Locate the cell with the specified text and output its (X, Y) center coordinate. 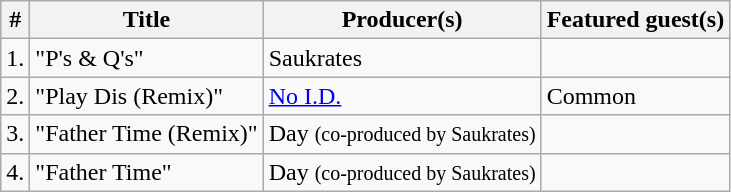
Producer(s) (402, 20)
"Father Time" (146, 172)
2. (16, 96)
1. (16, 58)
Saukrates (402, 58)
No I.D. (402, 96)
Featured guest(s) (636, 20)
"P's & Q's" (146, 58)
Common (636, 96)
# (16, 20)
"Play Dis (Remix)" (146, 96)
"Father Time (Remix)" (146, 134)
3. (16, 134)
Title (146, 20)
4. (16, 172)
